For the text-containing cell, return its midpoint in (X, Y) coordinate format. 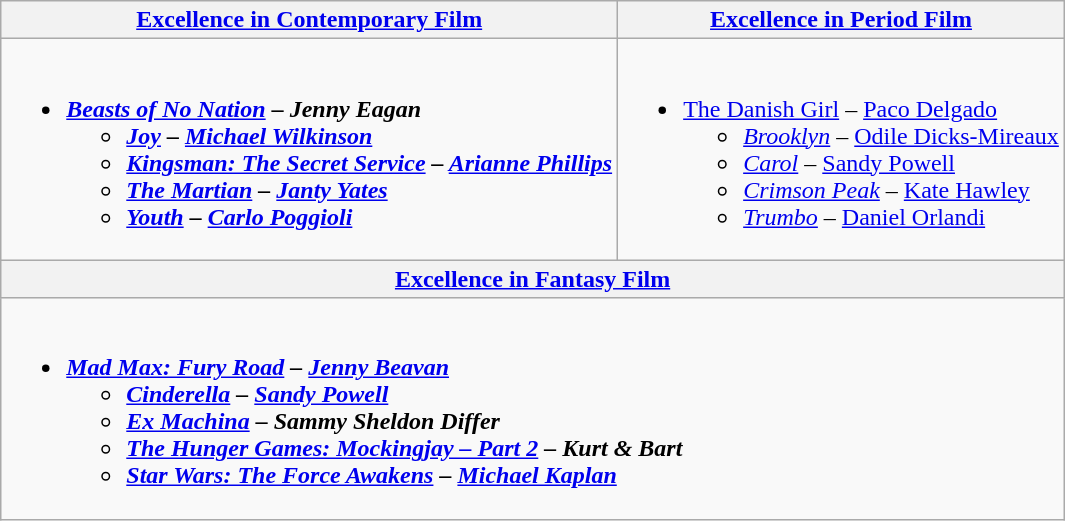
Excellence in Contemporary Film (310, 20)
The Danish Girl – Paco DelgadoBrooklyn – Odile Dicks-MireauxCarol – Sandy PowellCrimson Peak – Kate HawleyTrumbo – Daniel Orlandi (842, 150)
Excellence in Period Film (842, 20)
Excellence in Fantasy Film (533, 279)
